Determine the (X, Y) coordinate at the center of the cell enclosing the given text.  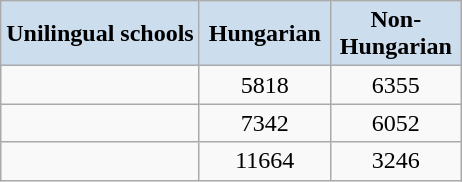
6052 (396, 123)
11664 (264, 161)
Non-Hungarian (396, 34)
5818 (264, 85)
6355 (396, 85)
7342 (264, 123)
3246 (396, 161)
Hungarian (264, 34)
Unilingual schools (100, 34)
